Find where the given text appears and provide that cell's center as [X, Y] coordinate. 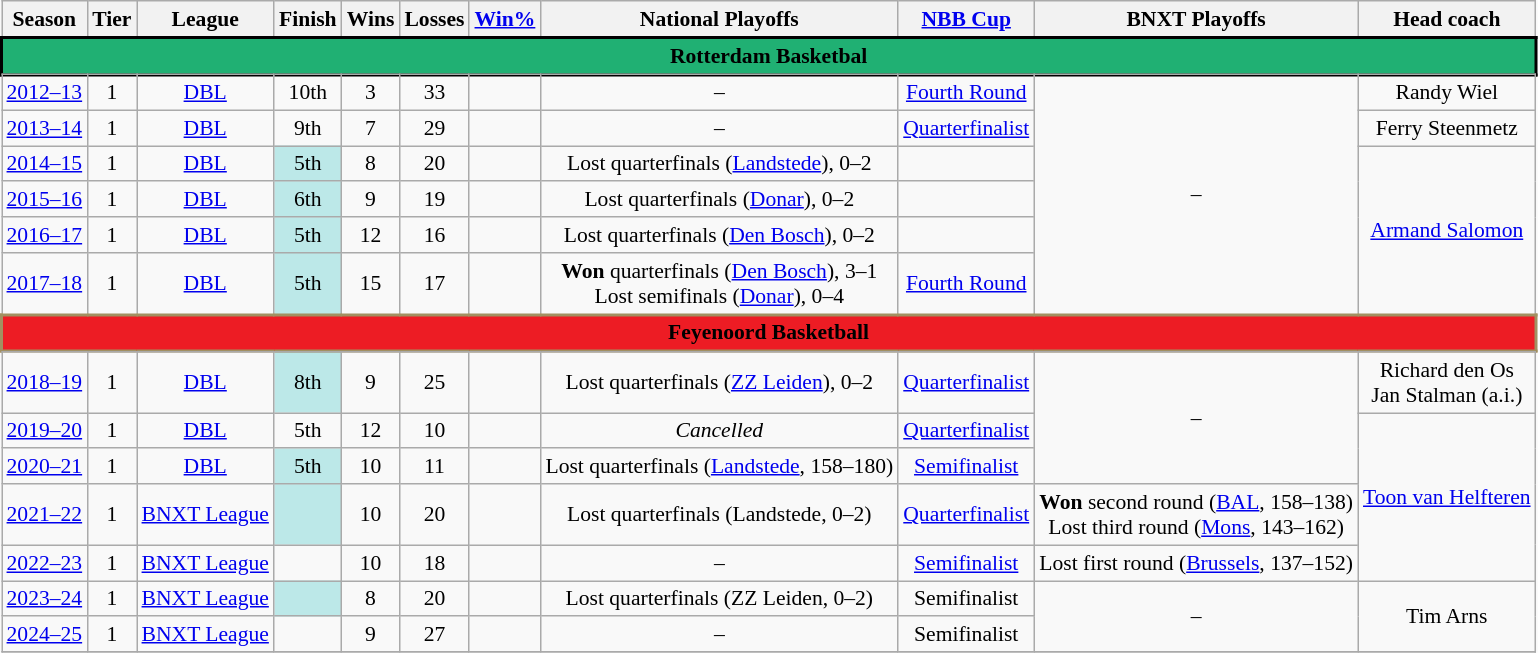
16 [434, 235]
Toon van Helfteren [1447, 497]
Losses [434, 19]
Tim Arns [1447, 616]
10th [308, 93]
19 [434, 200]
Lost quarterfinals (ZZ Leiden, 0–2) [719, 599]
9th [308, 128]
Finish [308, 19]
2014–15 [45, 164]
7 [371, 128]
Lost quarterfinals (Landstede, 0–2) [719, 514]
BNXT Playoffs [1196, 19]
Lost quarterfinals (Den Bosch), 0–2 [719, 235]
2020–21 [45, 467]
2018–19 [45, 382]
Lost first round (Brussels, 137–152) [1196, 563]
3 [371, 93]
2021–22 [45, 514]
6th [308, 200]
Cancelled [719, 431]
2019–20 [45, 431]
2024–25 [45, 635]
Richard den OsJan Stalman (a.i.) [1447, 382]
Feyenoord Basketball [769, 334]
Tier [112, 19]
Armand Salomon [1447, 230]
National Playoffs [719, 19]
11 [434, 467]
15 [371, 284]
Lost quarterfinals (Landstede), 0–2 [719, 164]
Wins [371, 19]
33 [434, 93]
Lost quarterfinals (Donar), 0–2 [719, 200]
29 [434, 128]
2017–18 [45, 284]
Won quarterfinals (Den Bosch), 3–1Lost semifinals (Donar), 0–4 [719, 284]
League [204, 19]
8th [308, 382]
2015–16 [45, 200]
Season [45, 19]
2022–23 [45, 563]
17 [434, 284]
Head coach [1447, 19]
18 [434, 563]
25 [434, 382]
2013–14 [45, 128]
Won second round (BAL, 158–138)Lost third round (Mons, 143–162) [1196, 514]
Win% [504, 19]
Randy Wiel [1447, 93]
Rotterdam Basketbal [769, 56]
2012–13 [45, 93]
Lost quarterfinals (Landstede, 158–180) [719, 467]
NBB Cup [966, 19]
Lost quarterfinals (ZZ Leiden), 0–2 [719, 382]
2016–17 [45, 235]
27 [434, 635]
Ferry Steenmetz [1447, 128]
2023–24 [45, 599]
